Pinpoint the cell where the given text exists, returning its [X, Y] midpoint coordinate. 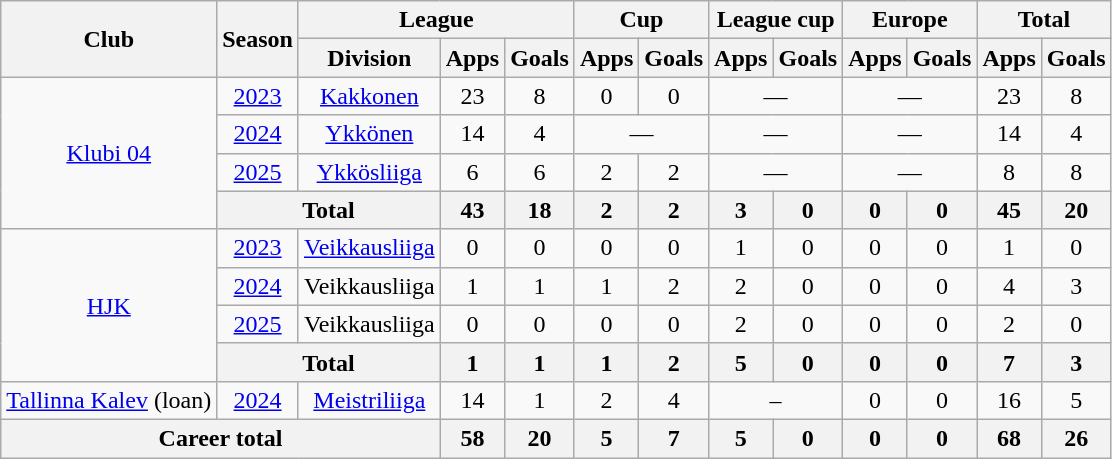
Club [109, 39]
16 [1009, 400]
Career total [220, 438]
Meistriliiga [369, 400]
Division [369, 58]
Kakkonen [369, 96]
Cup [641, 20]
League [436, 20]
– [776, 400]
58 [472, 438]
HJK [109, 305]
18 [540, 210]
Season [258, 39]
Europe [910, 20]
45 [1009, 210]
26 [1076, 438]
Ykkönen [369, 134]
Klubi 04 [109, 153]
League cup [776, 20]
Tallinna Kalev (loan) [109, 400]
68 [1009, 438]
Ykkösliiga [369, 172]
43 [472, 210]
